Pinpoint the cell where the given text exists, returning its (x, y) midpoint coordinate. 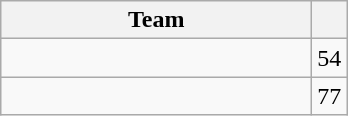
77 (330, 96)
54 (330, 58)
Team (156, 20)
